Search for the cell housing the specified text and yield its (x, y) center coordinate. 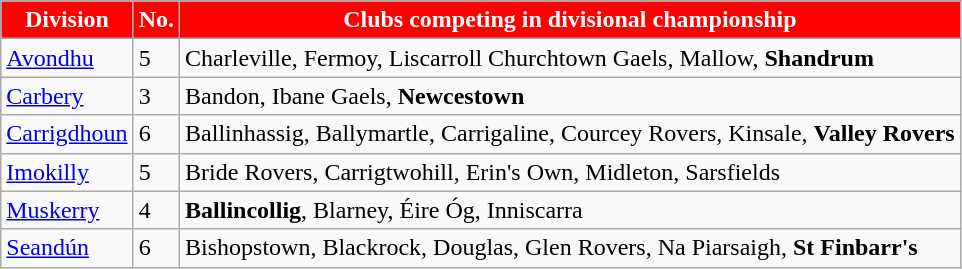
Imokilly (67, 172)
Carbery (67, 96)
Bride Rovers, Carrigtwohill, Erin's Own, Midleton, Sarsfields (570, 172)
Charleville, Fermoy, Liscarroll Churchtown Gaels, Mallow, Shandrum (570, 58)
Muskerry (67, 210)
Ballinhassig, Ballymartle, Carrigaline, Courcey Rovers, Kinsale, Valley Rovers (570, 134)
Clubs competing in divisional championship (570, 20)
Ballincollig, Blarney, Éire Óg, Inniscarra (570, 210)
3 (156, 96)
Avondhu (67, 58)
Bishopstown, Blackrock, Douglas, Glen Rovers, Na Piarsaigh, St Finbarr's (570, 248)
No. (156, 20)
4 (156, 210)
Division (67, 20)
Carrigdhoun (67, 134)
Seandún (67, 248)
Bandon, Ibane Gaels, Newcestown (570, 96)
